Return the (X, Y) coordinate for the center point of the cell that contains the specified text.  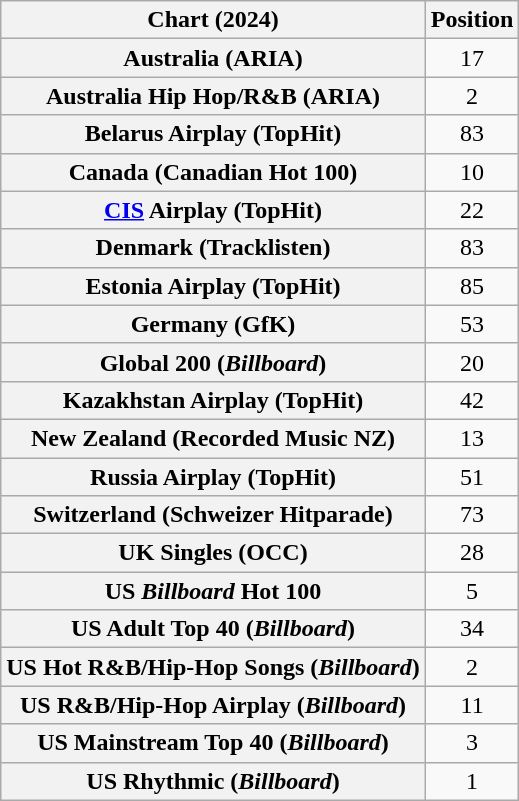
US Billboard Hot 100 (213, 591)
UK Singles (OCC) (213, 553)
US Mainstream Top 40 (Billboard) (213, 743)
US Rhythmic (Billboard) (213, 781)
Russia Airplay (TopHit) (213, 477)
Estonia Airplay (TopHit) (213, 286)
34 (472, 629)
Chart (2024) (213, 20)
Denmark (Tracklisten) (213, 248)
20 (472, 362)
Switzerland (Schweizer Hitparade) (213, 515)
17 (472, 58)
3 (472, 743)
US Hot R&B/Hip-Hop Songs (Billboard) (213, 667)
Germany (GfK) (213, 324)
73 (472, 515)
22 (472, 210)
53 (472, 324)
Australia (ARIA) (213, 58)
Canada (Canadian Hot 100) (213, 172)
11 (472, 705)
1 (472, 781)
CIS Airplay (TopHit) (213, 210)
42 (472, 400)
US Adult Top 40 (Billboard) (213, 629)
Position (472, 20)
13 (472, 438)
Belarus Airplay (TopHit) (213, 134)
51 (472, 477)
85 (472, 286)
Australia Hip Hop/R&B (ARIA) (213, 96)
Kazakhstan Airplay (TopHit) (213, 400)
New Zealand (Recorded Music NZ) (213, 438)
Global 200 (Billboard) (213, 362)
10 (472, 172)
5 (472, 591)
28 (472, 553)
US R&B/Hip-Hop Airplay (Billboard) (213, 705)
